Extract the (x, y) coordinate from the center of the cell holding the provided text.  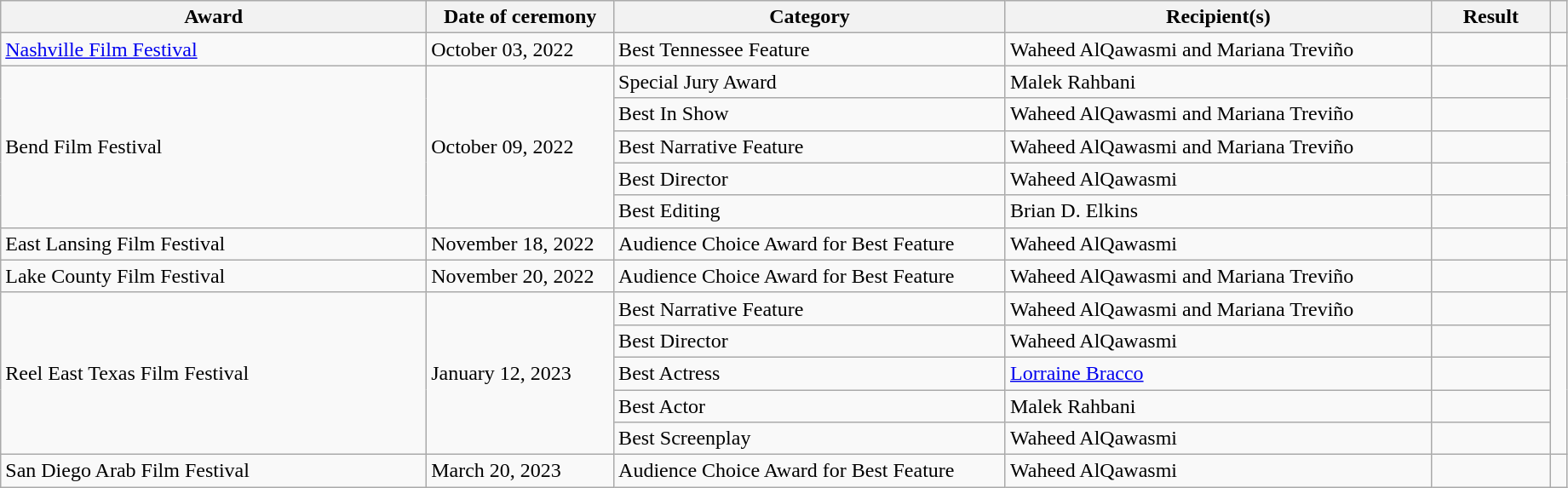
November 20, 2022 (520, 276)
Nashville Film Festival (214, 49)
Category (810, 17)
October 09, 2022 (520, 146)
Best Screenplay (810, 439)
East Lansing Film Festival (214, 244)
Reel East Texas Film Festival (214, 373)
Bend Film Festival (214, 146)
Result (1490, 17)
Date of ceremony (520, 17)
Brian D. Elkins (1218, 211)
October 03, 2022 (520, 49)
Best Actor (810, 406)
Lake County Film Festival (214, 276)
Best Editing (810, 211)
Best Actress (810, 373)
Best Tennessee Feature (810, 49)
November 18, 2022 (520, 244)
March 20, 2023 (520, 471)
January 12, 2023 (520, 373)
Special Jury Award (810, 82)
Award (214, 17)
Best In Show (810, 114)
Lorraine Bracco (1218, 373)
San Diego Arab Film Festival (214, 471)
Recipient(s) (1218, 17)
